Find where the given text appears and provide that cell's center as [X, Y] coordinate. 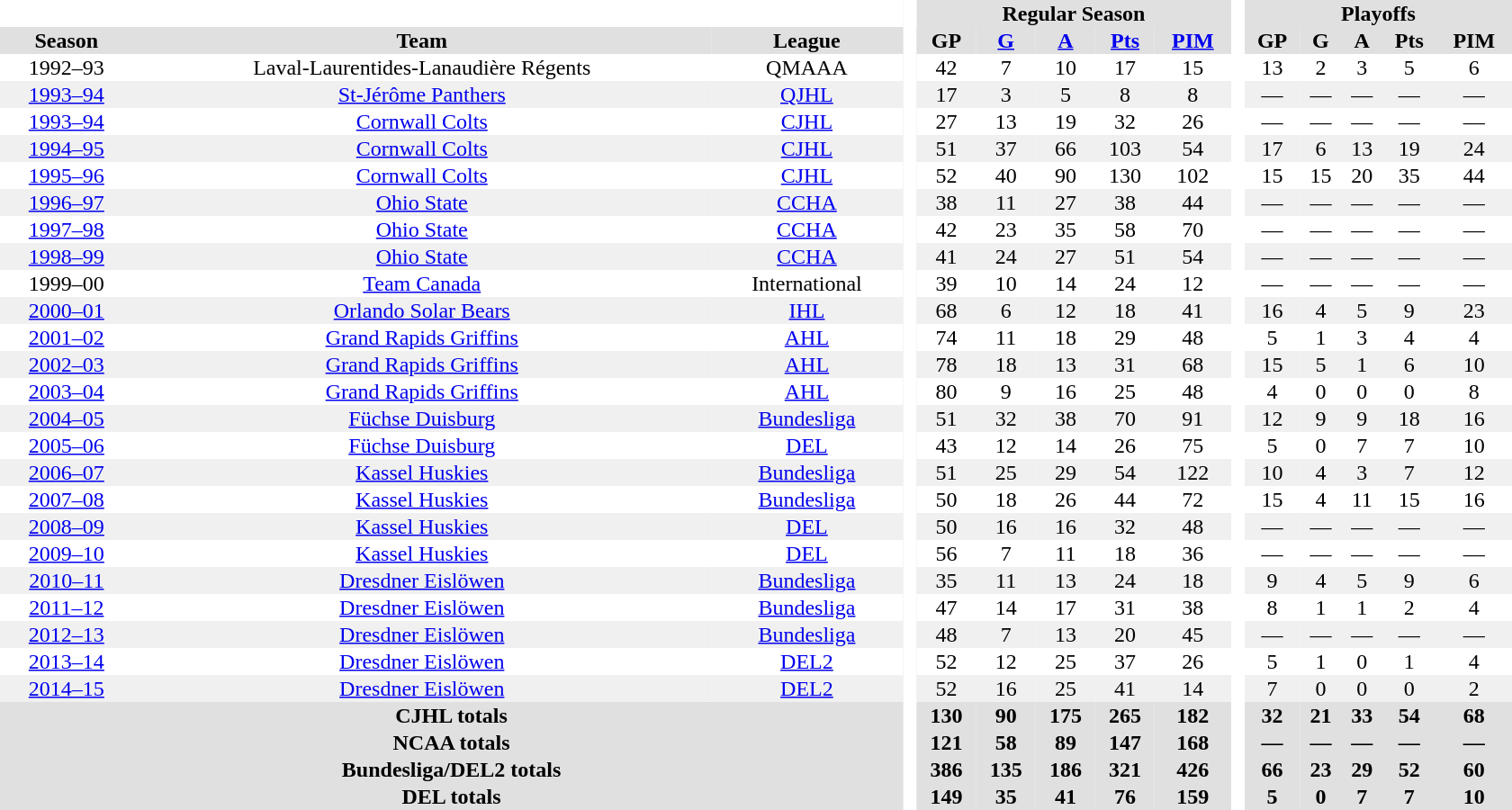
League [806, 40]
2011–12 [67, 607]
39 [946, 283]
56 [946, 553]
2003–04 [67, 391]
33 [1362, 715]
2014–15 [67, 688]
168 [1192, 742]
2000–01 [67, 310]
1992–93 [67, 67]
Team [422, 40]
International [806, 283]
89 [1066, 742]
103 [1125, 148]
2005–06 [67, 445]
IHL [806, 310]
135 [1006, 769]
St-Jérôme Panthers [422, 94]
Playoffs [1379, 13]
2002–03 [67, 364]
75 [1192, 445]
Season [67, 40]
Bundesliga/DEL2 totals [452, 769]
2006–07 [67, 472]
45 [1192, 634]
1999–00 [67, 283]
QJHL [806, 94]
2007–08 [67, 499]
321 [1125, 769]
182 [1192, 715]
2010–11 [67, 580]
91 [1192, 418]
60 [1474, 769]
Orlando Solar Bears [422, 310]
122 [1192, 472]
2009–10 [67, 553]
1994–95 [67, 148]
40 [1006, 175]
Regular Season [1073, 13]
47 [946, 607]
102 [1192, 175]
1995–96 [67, 175]
2008–09 [67, 526]
426 [1192, 769]
2004–05 [67, 418]
QMAAA [806, 67]
80 [946, 391]
2001–02 [67, 337]
2013–14 [67, 661]
121 [946, 742]
DEL totals [452, 796]
147 [1125, 742]
72 [1192, 499]
1998–99 [67, 256]
21 [1320, 715]
186 [1066, 769]
76 [1125, 796]
2012–13 [67, 634]
1997–98 [67, 229]
78 [946, 364]
265 [1125, 715]
175 [1066, 715]
NCAA totals [452, 742]
1996–97 [67, 202]
Team Canada [422, 283]
149 [946, 796]
74 [946, 337]
CJHL totals [452, 715]
Laval-Laurentides-Lanaudière Régents [422, 67]
386 [946, 769]
159 [1192, 796]
43 [946, 445]
36 [1192, 553]
